For the text-containing cell, return its midpoint in (x, y) coordinate format. 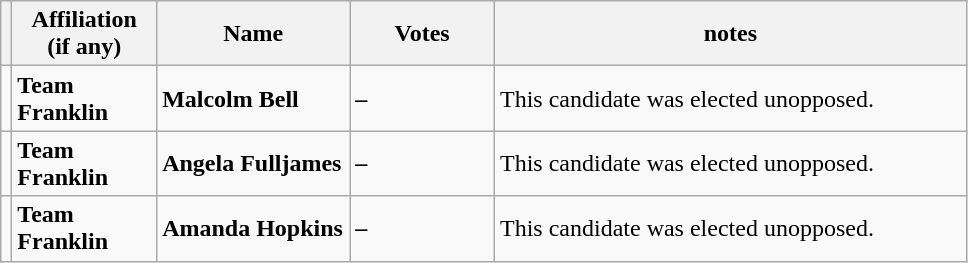
notes (730, 34)
Amanda Hopkins (254, 228)
Malcolm Bell (254, 98)
Name (254, 34)
Angela Fulljames (254, 164)
Affiliation (if any) (84, 34)
Votes (422, 34)
